Capture the cell that displays the provided text and extract its [X, Y] central coordinate. 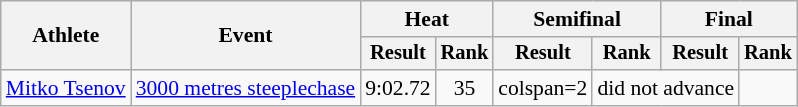
Semifinal [577, 19]
Mitko Tsenov [66, 88]
Final [729, 19]
35 [465, 88]
colspan=2 [542, 88]
3000 metres steeplechase [246, 88]
9:02.72 [398, 88]
did not advance [666, 88]
Athlete [66, 36]
Heat [426, 19]
Event [246, 36]
